Search for the cell housing the specified text and yield its [X, Y] center coordinate. 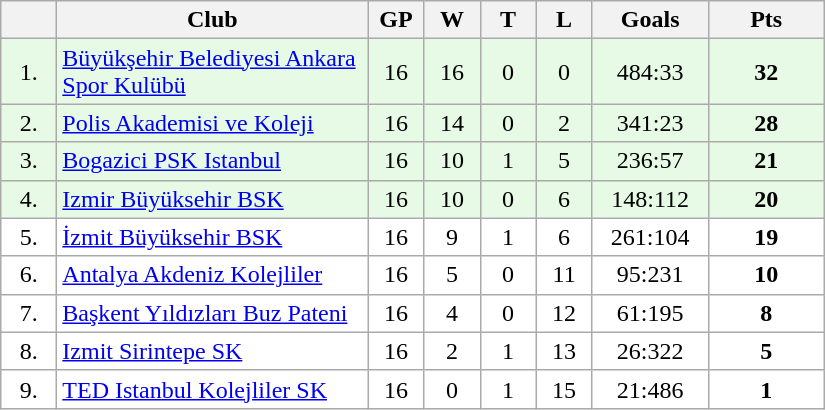
12 [564, 313]
236:57 [650, 161]
2. [29, 123]
11 [564, 275]
6. [29, 275]
Başkent Yıldızları Buz Pateni [212, 313]
15 [564, 389]
Büyükşehir Belediyesi Ankara Spor Kulübü [212, 72]
14 [452, 123]
28 [766, 123]
T [508, 20]
20 [766, 199]
4 [452, 313]
21:486 [650, 389]
Club [212, 20]
İzmit Büyüksehir BSK [212, 237]
5. [29, 237]
95:231 [650, 275]
8 [766, 313]
Izmit Sirintepe SK [212, 351]
61:195 [650, 313]
341:23 [650, 123]
Izmir Büyüksehir BSK [212, 199]
Antalya Akdeniz Kolejliler [212, 275]
L [564, 20]
3. [29, 161]
Pts [766, 20]
13 [564, 351]
4. [29, 199]
Bogazici PSK Istanbul [212, 161]
21 [766, 161]
W [452, 20]
TED Istanbul Kolejliler SK [212, 389]
8. [29, 351]
148:112 [650, 199]
32 [766, 72]
19 [766, 237]
484:33 [650, 72]
1. [29, 72]
Polis Akademisi ve Koleji [212, 123]
Goals [650, 20]
26:322 [650, 351]
7. [29, 313]
9 [452, 237]
GP [396, 20]
261:104 [650, 237]
9. [29, 389]
